Capture the cell that displays the provided text and extract its [x, y] central coordinate. 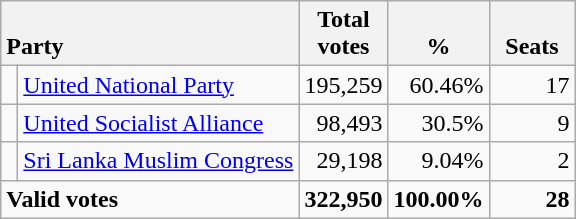
195,259 [344, 85]
Sri Lanka Muslim Congress [158, 161]
322,950 [344, 199]
98,493 [344, 123]
30.5% [438, 123]
Party [150, 34]
2 [532, 161]
Total votes [344, 34]
Seats [532, 34]
United National Party [158, 85]
100.00% [438, 199]
United Socialist Alliance [158, 123]
17 [532, 85]
29,198 [344, 161]
Valid votes [150, 199]
28 [532, 199]
9.04% [438, 161]
% [438, 34]
9 [532, 123]
60.46% [438, 85]
